From the cell containing the given text, extract its center point as (x, y) coordinate. 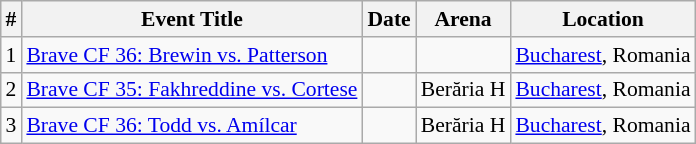
Brave CF 35: Fakhreddine vs. Cortese (192, 90)
1 (10, 55)
3 (10, 126)
Arena (464, 19)
# (10, 19)
Brave CF 36: Todd vs. Amílcar (192, 126)
Event Title (192, 19)
Date (388, 19)
Brave CF 36: Brewin vs. Patterson (192, 55)
2 (10, 90)
Location (602, 19)
